Pinpoint the cell where the given text exists, returning its [X, Y] midpoint coordinate. 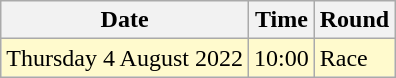
Date [125, 20]
10:00 [281, 58]
Race [354, 58]
Thursday 4 August 2022 [125, 58]
Time [281, 20]
Round [354, 20]
